For the text-containing cell, return its midpoint in [x, y] coordinate format. 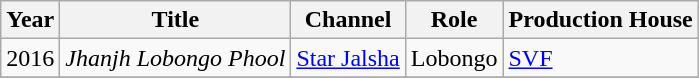
Channel [348, 20]
SVF [600, 58]
Star Jalsha [348, 58]
Title [176, 20]
2016 [30, 58]
Lobongo [454, 58]
Role [454, 20]
Year [30, 20]
Jhanjh Lobongo Phool [176, 58]
Production House [600, 20]
